Extract the (x, y) coordinate from the center of the cell holding the provided text.  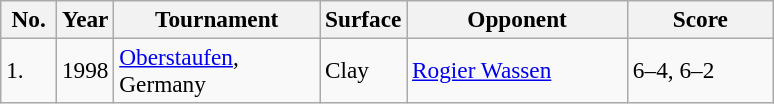
Clay (364, 70)
Oberstaufen, Germany (217, 70)
Tournament (217, 19)
1998 (86, 70)
Rogier Wassen (518, 70)
Surface (364, 19)
Opponent (518, 19)
6–4, 6–2 (700, 70)
Year (86, 19)
1. (29, 70)
No. (29, 19)
Score (700, 19)
